Extract the (X, Y) coordinate from the center of the cell holding the provided text.  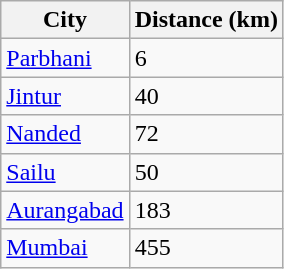
50 (206, 172)
72 (206, 134)
Jintur (65, 96)
Distance (km) (206, 20)
Sailu (65, 172)
455 (206, 248)
40 (206, 96)
Nanded (65, 134)
Parbhani (65, 58)
City (65, 20)
Mumbai (65, 248)
6 (206, 58)
Aurangabad (65, 210)
183 (206, 210)
